Detect which cell encompasses the target text, then output its (X, Y) center coordinate. 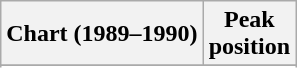
Peak position (249, 34)
Chart (1989–1990) (102, 34)
